Return (x, y) of the center of cell containing provided text 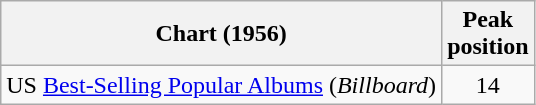
US Best-Selling Popular Albums (Billboard) (222, 85)
Peakposition (488, 34)
Chart (1956) (222, 34)
14 (488, 85)
